Capture the cell that displays the provided text and extract its [x, y] central coordinate. 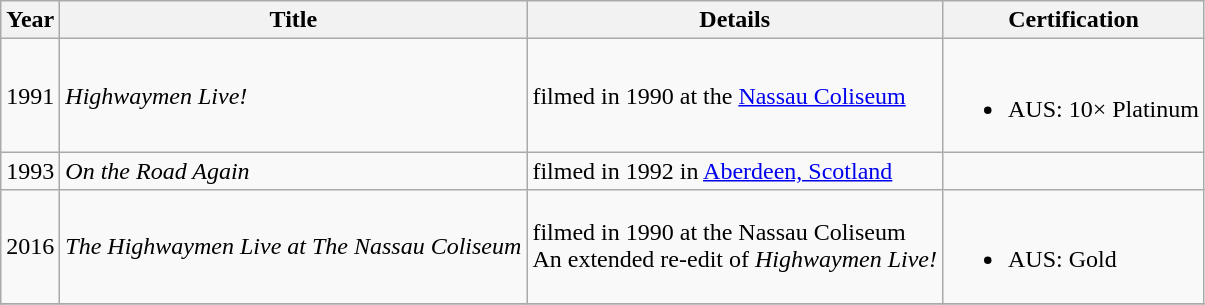
filmed in 1990 at the Nassau ColiseumAn extended re-edit of Highwaymen Live! [735, 246]
Title [294, 20]
Certification [1073, 20]
AUS: 10× Platinum [1073, 96]
filmed in 1992 in Aberdeen, Scotland [735, 171]
Highwaymen Live! [294, 96]
On the Road Again [294, 171]
1993 [30, 171]
The Highwaymen Live at The Nassau Coliseum [294, 246]
AUS: Gold [1073, 246]
2016 [30, 246]
Year [30, 20]
1991 [30, 96]
Details [735, 20]
filmed in 1990 at the Nassau Coliseum [735, 96]
